Search for the cell housing the specified text and yield its [x, y] center coordinate. 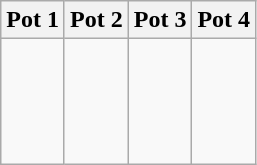
Pot 4 [224, 20]
Pot 3 [160, 20]
Pot 2 [96, 20]
Pot 1 [33, 20]
